Determine the [x, y] coordinate at the center of the cell enclosing the given text.  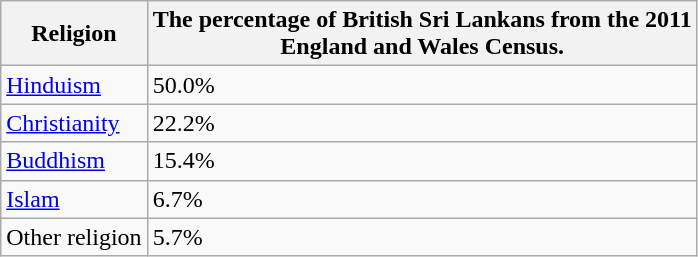
Islam [74, 199]
50.0% [422, 85]
Christianity [74, 123]
Hinduism [74, 85]
Religion [74, 34]
Buddhism [74, 161]
22.2% [422, 123]
The percentage of British Sri Lankans from the 2011 England and Wales Census. [422, 34]
5.7% [422, 237]
Other religion [74, 237]
6.7% [422, 199]
15.4% [422, 161]
